Detect which cell encompasses the target text, then output its [X, Y] center coordinate. 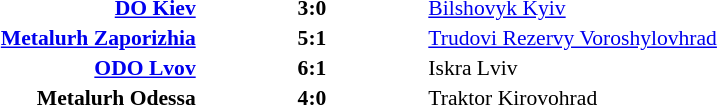
6:1 [312, 68]
5:1 [312, 38]
